From the cell containing the given text, extract its center point as [X, Y] coordinate. 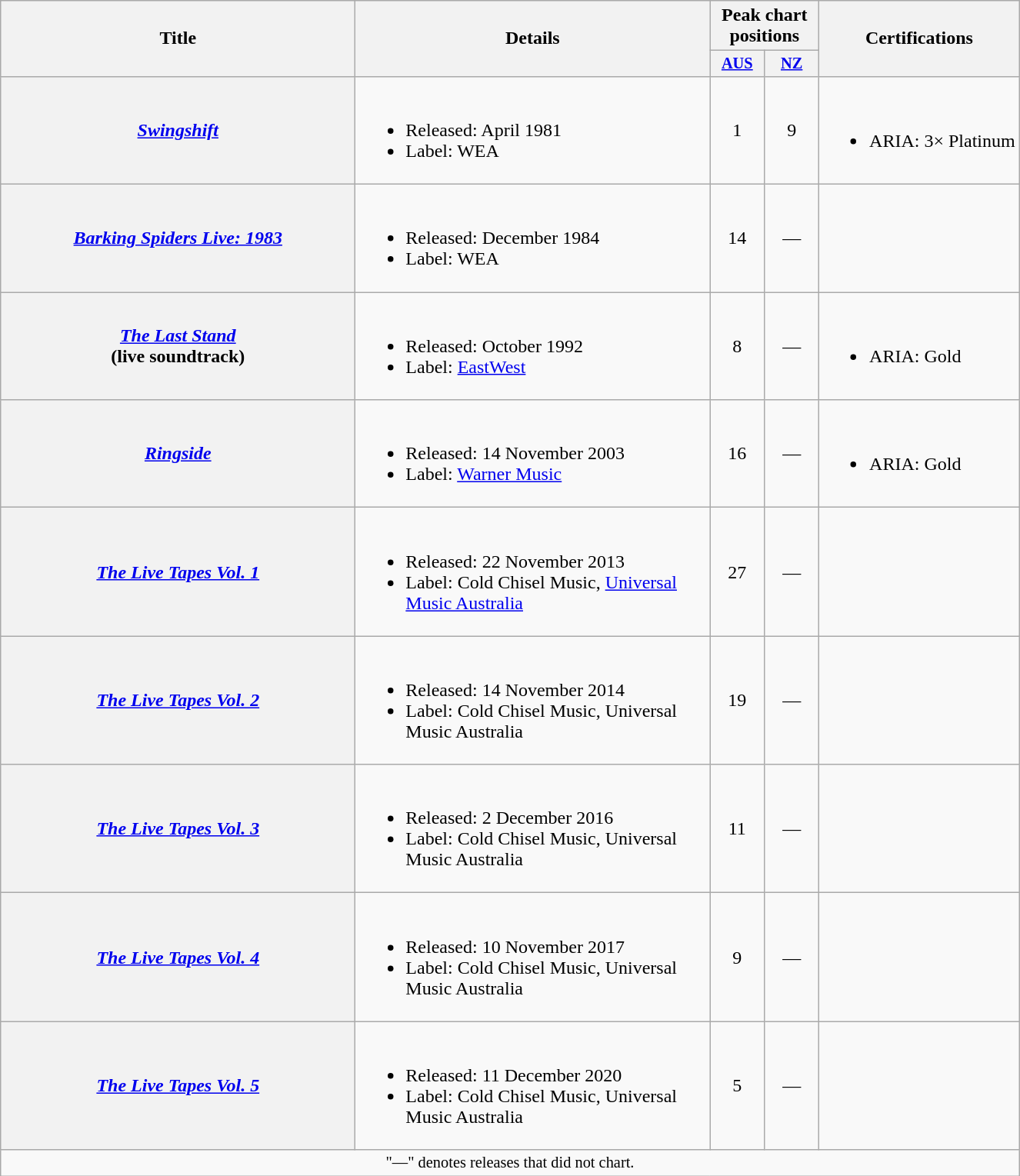
Ringside [178, 454]
Released: October 1992Label: EastWest [532, 346]
The Live Tapes Vol. 2 [178, 700]
The Live Tapes Vol. 5 [178, 1086]
1 [737, 130]
ARIA: 3× Platinum [920, 130]
Swingshift [178, 130]
Title [178, 38]
Released: December 1984Label: WEA [532, 238]
Released: 14 November 2014Label: Cold Chisel Music, Universal Music Australia [532, 700]
11 [737, 829]
Released: 10 November 2017Label: Cold Chisel Music, Universal Music Australia [532, 957]
8 [737, 346]
Released: 14 November 2003Label: Warner Music [532, 454]
NZ [792, 64]
"—" denotes releases that did not chart. [510, 1163]
Released: 22 November 2013Label: Cold Chisel Music, Universal Music Australia [532, 572]
Released: 11 December 2020Label: Cold Chisel Music, Universal Music Australia [532, 1086]
The Last Stand (live soundtrack) [178, 346]
The Live Tapes Vol. 4 [178, 957]
19 [737, 700]
Barking Spiders Live: 1983 [178, 238]
Certifications [920, 38]
The Live Tapes Vol. 1 [178, 572]
16 [737, 454]
27 [737, 572]
Released: 2 December 2016Label: Cold Chisel Music, Universal Music Australia [532, 829]
The Live Tapes Vol. 3 [178, 829]
5 [737, 1086]
Released: April 1981Label: WEA [532, 130]
14 [737, 238]
Details [532, 38]
Peak chart positions [765, 26]
AUS [737, 64]
